For the text-containing cell, return its midpoint in (X, Y) coordinate format. 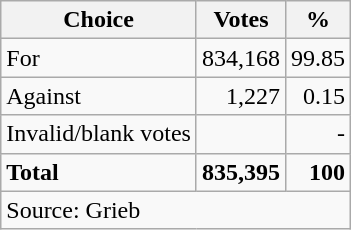
Total (99, 172)
99.85 (318, 58)
0.15 (318, 96)
1,227 (240, 96)
100 (318, 172)
Choice (99, 20)
834,168 (240, 58)
- (318, 134)
Votes (240, 20)
Source: Grieb (176, 210)
Against (99, 96)
Invalid/blank votes (99, 134)
% (318, 20)
For (99, 58)
835,395 (240, 172)
